Pinpoint the cell where the given text exists, returning its [X, Y] midpoint coordinate. 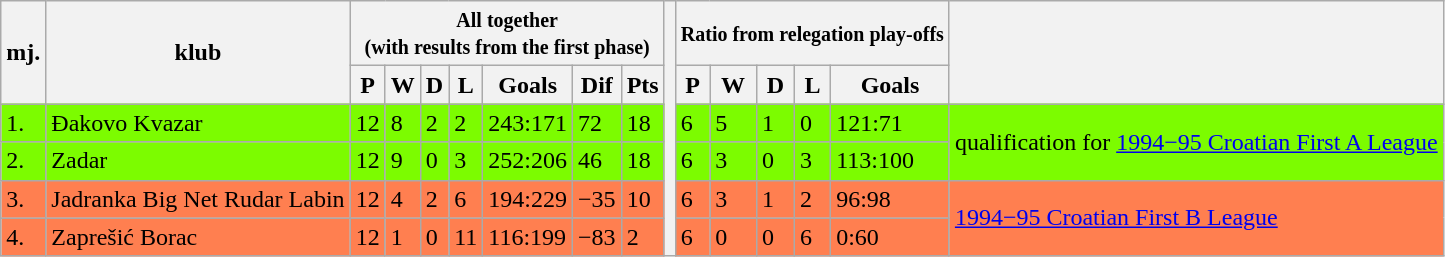
72 [598, 123]
96:98 [890, 199]
Dif [598, 85]
klub [198, 52]
mj. [24, 52]
Đakovo Kvazar [198, 123]
5 [734, 123]
Ratio from relegation play-offs [812, 34]
116:199 [528, 237]
8 [402, 123]
Zaprešić Borac [198, 237]
194:229 [528, 199]
4 [402, 199]
−35 [598, 199]
9 [402, 161]
10 [642, 199]
4. [24, 237]
121:71 [890, 123]
2. [24, 161]
All together (with results from the first phase) [507, 34]
252:206 [528, 161]
11 [466, 237]
46 [598, 161]
−83 [598, 237]
1. [24, 123]
qualification for 1994−95 Croatian First A League [1196, 142]
3. [24, 199]
Pts [642, 85]
Zadar [198, 161]
243:171 [528, 123]
Jadranka Big Net Rudar Labin [198, 199]
113:100 [890, 161]
1994−95 Croatian First B League [1196, 218]
0:60 [890, 237]
